Return [x, y] of the center of cell containing provided text 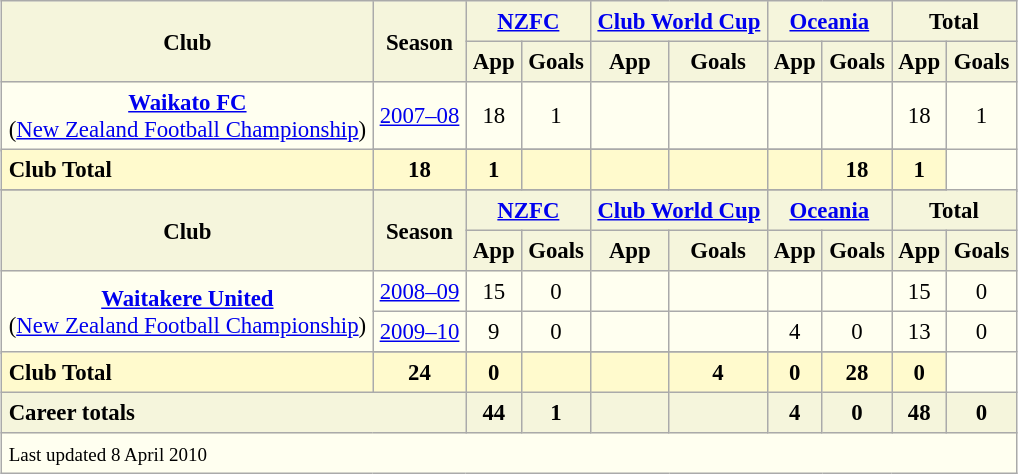
Career totals [234, 412]
9 [494, 331]
24 [420, 372]
Last updated 8 April 2010 [509, 453]
2008–09 [420, 291]
2007–08 [420, 116]
28 [856, 372]
48 [920, 412]
44 [494, 412]
13 [920, 331]
Waikato FC(New Zealand Football Championship) [188, 116]
2009–10 [420, 331]
Waitakere United(New Zealand Football Championship) [188, 312]
